Scan for the cell matching the given text and deliver its [X, Y] coordinate at center. 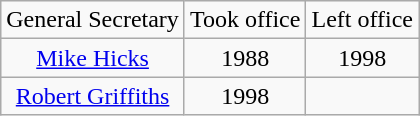
1988 [245, 58]
Left office [362, 20]
Robert Griffiths [93, 96]
General Secretary [93, 20]
Mike Hicks [93, 58]
Took office [245, 20]
